Output the [x, y] coordinate of the center of the cell containing the given text.  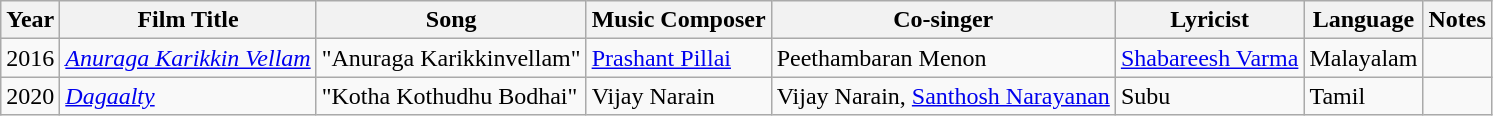
Vijay Narain [678, 96]
Vijay Narain, Santhosh Narayanan [943, 96]
Shabareesh Varma [1210, 58]
Malayalam [1364, 58]
2016 [30, 58]
Notes [1457, 20]
"Kotha Kothudhu Bodhai" [451, 96]
Song [451, 20]
Peethambaran Menon [943, 58]
Tamil [1364, 96]
Co-singer [943, 20]
Subu [1210, 96]
"Anuraga Karikkinvellam" [451, 58]
Language [1364, 20]
Anuraga Karikkin Vellam [188, 58]
Year [30, 20]
Prashant Pillai [678, 58]
Music Composer [678, 20]
Dagaalty [188, 96]
Film Title [188, 20]
2020 [30, 96]
Lyricist [1210, 20]
